From the cell containing the given text, extract its center point as (X, Y) coordinate. 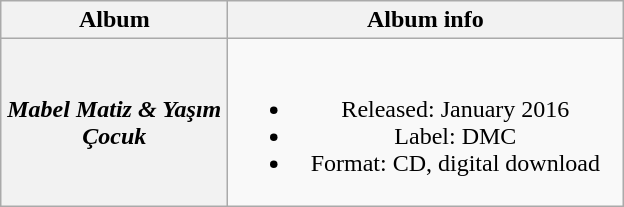
Mabel Matiz & Yaşım Çocuk (114, 122)
Album info (426, 20)
Released: January 2016Label: DMCFormat: CD, digital download (426, 122)
Album (114, 20)
